Pinpoint the cell where the given text exists, returning its [X, Y] midpoint coordinate. 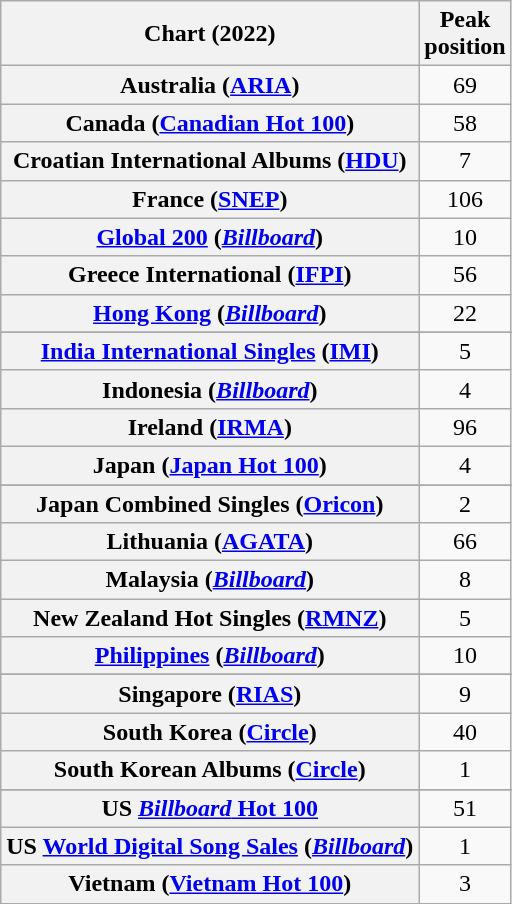
2 [465, 503]
8 [465, 580]
40 [465, 732]
7 [465, 161]
58 [465, 123]
Peakposition [465, 34]
3 [465, 884]
Singapore (RIAS) [210, 694]
South Korean Albums (Circle) [210, 770]
US World Digital Song Sales (Billboard) [210, 846]
Australia (ARIA) [210, 85]
South Korea (Circle) [210, 732]
Japan Combined Singles (Oricon) [210, 503]
India International Singles (IMI) [210, 351]
US Billboard Hot 100 [210, 808]
Philippines (Billboard) [210, 656]
96 [465, 427]
Croatian International Albums (HDU) [210, 161]
Lithuania (AGATA) [210, 542]
Ireland (IRMA) [210, 427]
Hong Kong (Billboard) [210, 313]
Malaysia (Billboard) [210, 580]
Global 200 (Billboard) [210, 237]
51 [465, 808]
Greece International (IFPI) [210, 275]
Vietnam (Vietnam Hot 100) [210, 884]
106 [465, 199]
66 [465, 542]
Indonesia (Billboard) [210, 389]
9 [465, 694]
Canada (Canadian Hot 100) [210, 123]
Chart (2022) [210, 34]
56 [465, 275]
New Zealand Hot Singles (RMNZ) [210, 618]
22 [465, 313]
Japan (Japan Hot 100) [210, 465]
France (SNEP) [210, 199]
69 [465, 85]
